For the text-containing cell, return its midpoint in (x, y) coordinate format. 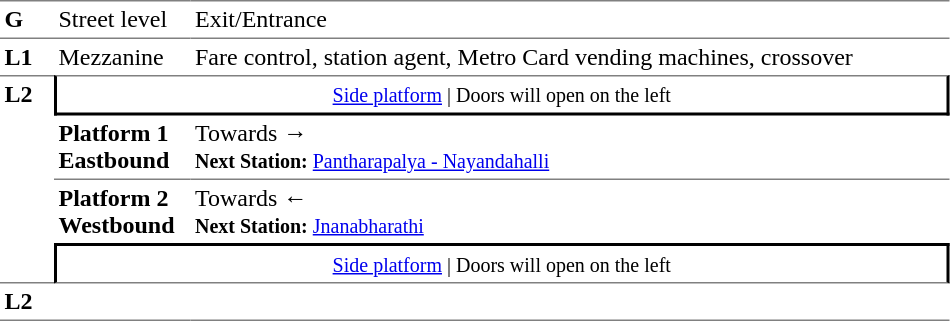
L2 (27, 179)
Platform 2Westbound (122, 212)
L1 (27, 57)
Towards ← Next Station: Jnanabharathi (570, 212)
G (27, 20)
Street level (122, 20)
Exit/Entrance (570, 20)
Fare control, station agent, Metro Card vending machines, crossover (570, 57)
Towards → Next Station: Pantharapalya - Nayandahalli (570, 148)
Platform 1Eastbound (122, 148)
Mezzanine (122, 57)
